Search for the cell housing the specified text and yield its [x, y] center coordinate. 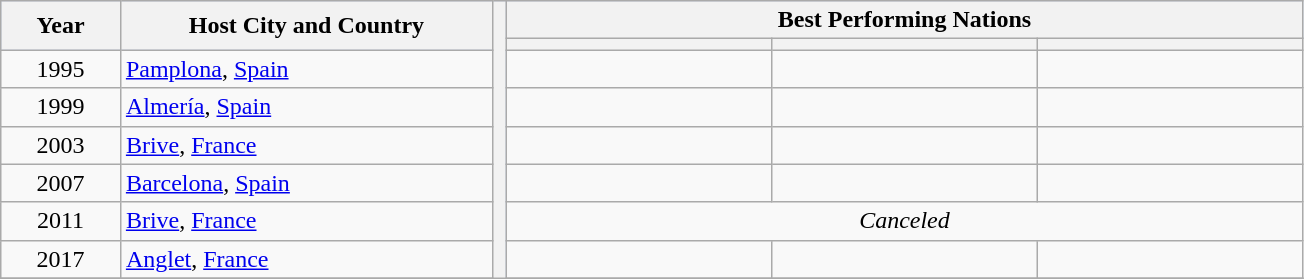
Canceled [904, 221]
Barcelona, Spain [306, 183]
2003 [61, 145]
2007 [61, 183]
Best Performing Nations [904, 20]
2017 [61, 259]
Host City and Country [306, 26]
Pamplona, Spain [306, 69]
Anglet, France [306, 259]
1999 [61, 107]
Almería, Spain [306, 107]
1995 [61, 69]
Year [61, 26]
2011 [61, 221]
